Search for the cell housing the specified text and yield its [x, y] center coordinate. 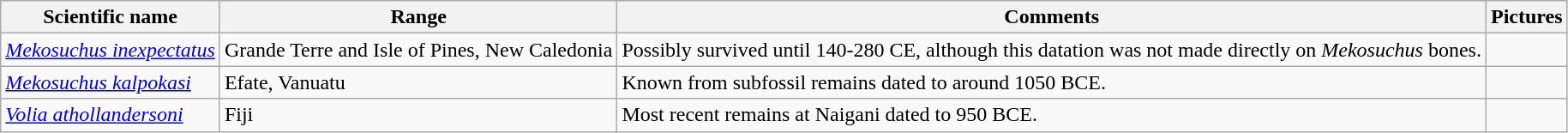
Comments [1052, 17]
Mekosuchus inexpectatus [111, 50]
Grande Terre and Isle of Pines, New Caledonia [418, 50]
Scientific name [111, 17]
Volia athollandersoni [111, 115]
Range [418, 17]
Efate, Vanuatu [418, 82]
Known from subfossil remains dated to around 1050 BCE. [1052, 82]
Possibly survived until 140-280 CE, although this datation was not made directly on Mekosuchus bones. [1052, 50]
Mekosuchus kalpokasi [111, 82]
Most recent remains at Naigani dated to 950 BCE. [1052, 115]
Pictures [1526, 17]
Fiji [418, 115]
